Find where the given text appears and provide that cell's center as [X, Y] coordinate. 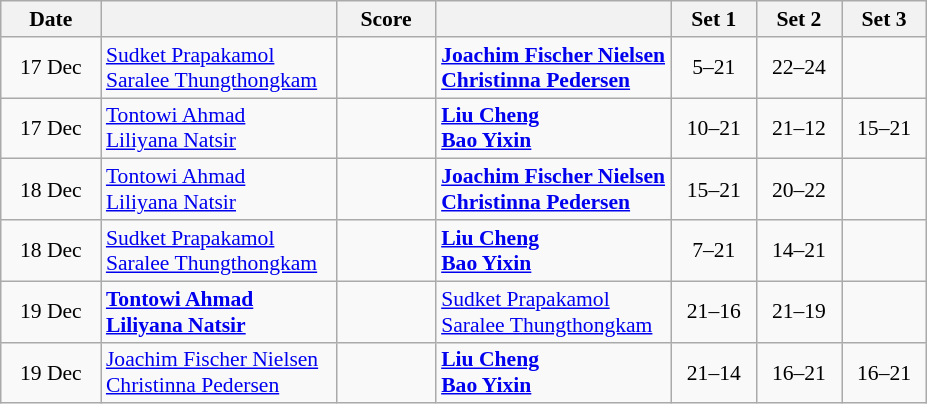
Date [51, 19]
Set 1 [714, 19]
Score [386, 19]
21–16 [714, 312]
21–14 [714, 372]
21–19 [798, 312]
20–22 [798, 190]
5–21 [714, 68]
14–21 [798, 250]
Set 2 [798, 19]
10–21 [714, 128]
22–24 [798, 68]
21–12 [798, 128]
Set 3 [884, 19]
7–21 [714, 250]
